Find where the given text appears and provide that cell's center as (x, y) coordinate. 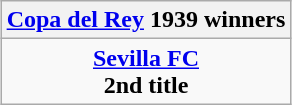
Copa del Rey 1939 winners (146, 20)
Sevilla FC2nd title (146, 72)
